Find where the given text appears and provide that cell's center as (x, y) coordinate. 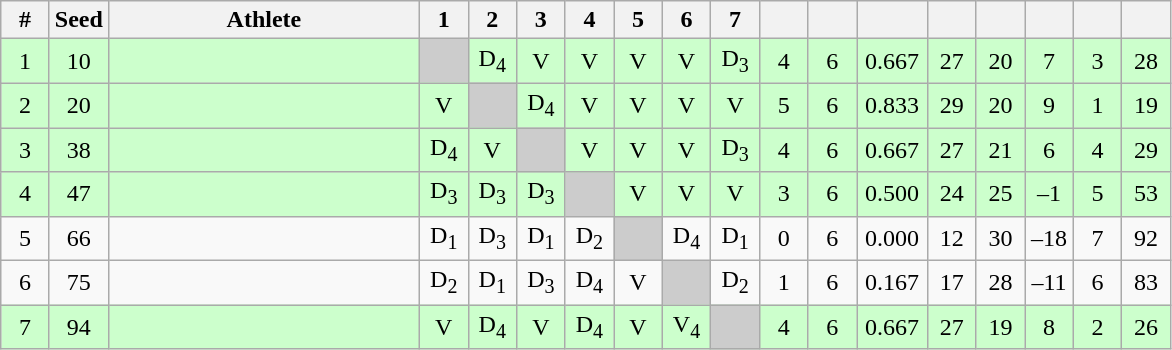
–18 (1050, 238)
12 (952, 238)
Athlete (264, 20)
47 (78, 194)
30 (1000, 238)
0.833 (892, 105)
0.500 (892, 194)
10 (78, 61)
Seed (78, 20)
26 (1146, 327)
25 (1000, 194)
–11 (1050, 283)
9 (1050, 105)
92 (1146, 238)
38 (78, 150)
83 (1146, 283)
21 (1000, 150)
# (26, 20)
94 (78, 327)
53 (1146, 194)
0 (784, 238)
0.167 (892, 283)
0.000 (892, 238)
V4 (686, 327)
17 (952, 283)
66 (78, 238)
24 (952, 194)
–1 (1050, 194)
75 (78, 283)
8 (1050, 327)
